Return the [x, y] coordinate for the center point of the cell that contains the specified text.  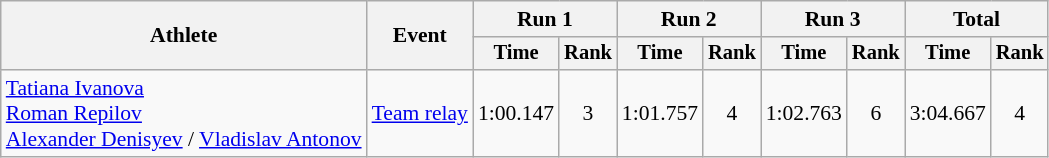
3 [588, 114]
Event [420, 36]
Run 2 [689, 19]
Run 1 [545, 19]
6 [876, 114]
Run 3 [833, 19]
Athlete [184, 36]
1:02.763 [804, 114]
Tatiana IvanovaRoman RepilovAlexander Denisyev / Vladislav Antonov [184, 114]
Total [977, 19]
Team relay [420, 114]
3:04.667 [948, 114]
1:00.147 [516, 114]
1:01.757 [660, 114]
